Detect which cell encompasses the target text, then output its [x, y] center coordinate. 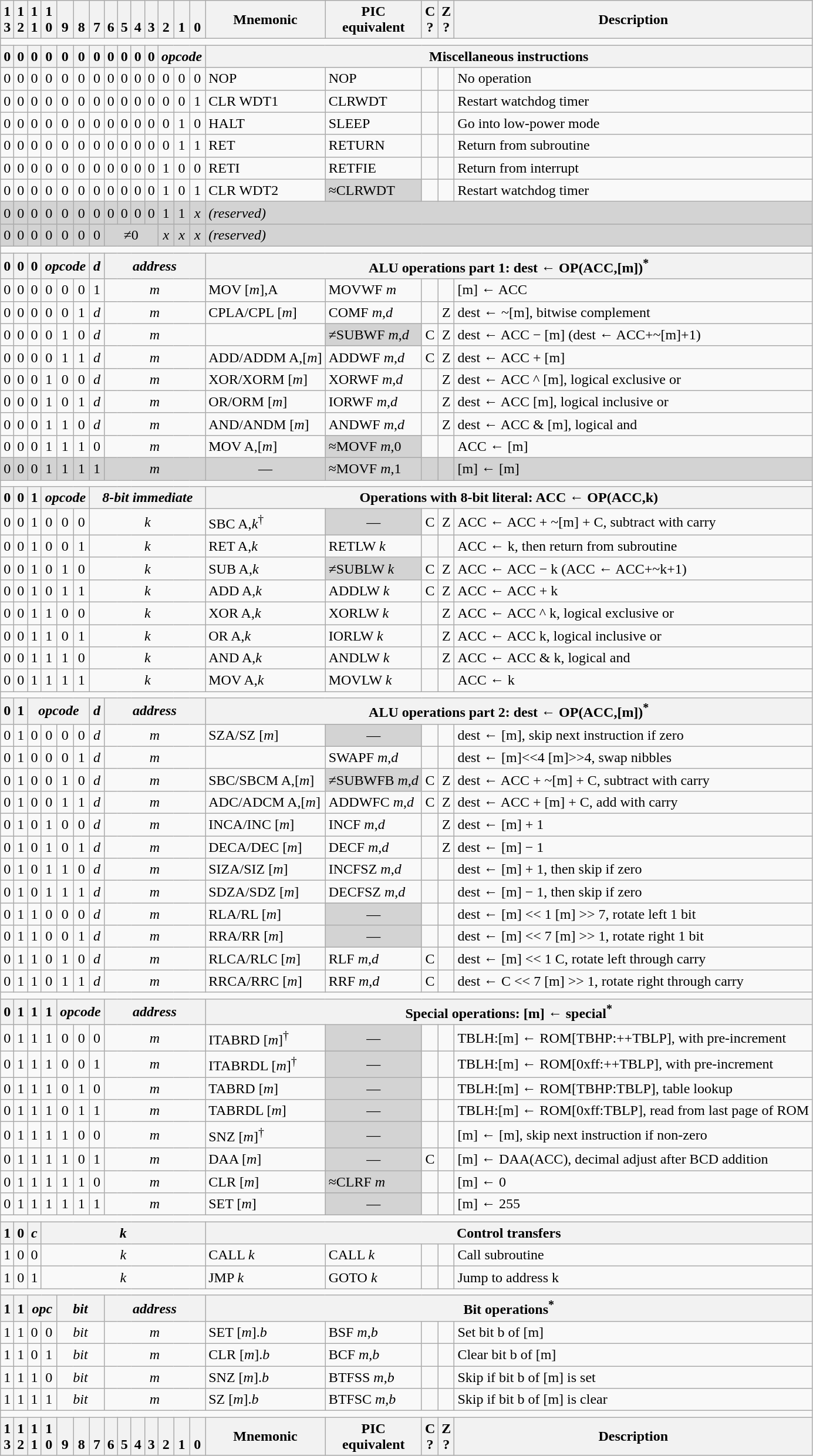
SIZA/SIZ [m] [265, 869]
Bit operations* [509, 1308]
Call subroutine [633, 1255]
SUB A,k [265, 568]
c [34, 1233]
ACC ← ACC + ~[m] + C, subtract with carry [633, 523]
SLEEP [373, 123]
[m] ← DAA(ACC), decimal adjust after BCD addition [633, 1160]
DAA [m] [265, 1160]
ACC ← ACC ^ k, logical exclusive or [633, 613]
XORLW k [373, 613]
RETLW k [373, 546]
RRA/RR [m] [265, 936]
DECA/DEC [m] [265, 847]
TBLH:[m] ← ROM[0xff:TBLP], read from last page of ROM [633, 1111]
RLF m,d [373, 959]
RLA/RL [m] [265, 914]
RET [265, 146]
SBC A,k† [265, 523]
[m] ← [m], skip next instruction if non-zero [633, 1135]
CLR WDT2 [265, 190]
RET A,k [265, 546]
BTFSC m,b [373, 1400]
Miscellaneous instructions [509, 56]
ADDLW k [373, 591]
Jump to address k [633, 1278]
ACC ← ACC & k, logical and [633, 658]
SZ [m].b [265, 1400]
DECF m,d [373, 847]
Go into low-power mode [633, 123]
ITABRD [m]† [265, 1038]
ADD A,k [265, 591]
Return from interrupt [633, 168]
XOR A,k [265, 613]
ACC ← k [633, 680]
INCF m,d [373, 825]
CLRWDT [373, 101]
[m] ← ACC [633, 290]
CLR WDT1 [265, 101]
TBLH:[m] ← ROM[0xff:++TBLP], with pre-increment [633, 1064]
dest ← ACC + ~[m] + C, subtract with carry [633, 780]
≈MOVF m,0 [373, 446]
RRCA/RRC [m] [265, 981]
ALU operations part 2: dest ← OP(ACC,[m])* [509, 712]
ITABRDL [m]† [265, 1064]
Clear bit b of [m] [633, 1355]
TABRDL [m] [265, 1111]
dest ← ACC + [m] + C, add with carry [633, 803]
ACC ← ACC − k (ACC ← ACC+~k+1) [633, 568]
opc [42, 1308]
ANDWF m,d [373, 424]
TABRD [m] [265, 1088]
RRF m,d [373, 981]
AND A,k [265, 658]
MOV A,k [265, 680]
ACC ← [m] [633, 446]
HALT [265, 123]
dest ← [m]<<4 [m]>>4, swap nibbles [633, 757]
BCF m,b [373, 1355]
CLR [m] [265, 1182]
SNZ [m].b [265, 1377]
≈CLRWDT [373, 190]
INCFSZ m,d [373, 869]
dest ← ACC [m], logical inclusive or [633, 402]
MOVWF m [373, 290]
dest ← ACC ^ [m], logical exclusive or [633, 379]
[m] ← 0 [633, 1182]
SET [m] [265, 1204]
dest ← [m] − 1 [633, 847]
No operation [633, 79]
SZA/SZ [m] [265, 735]
dest ← [m] + 1 [633, 825]
≠SUBWFB m,d [373, 780]
SNZ [m]† [265, 1135]
dest ← [m] << 1 [m] >> 7, rotate left 1 bit [633, 914]
IORWF m,d [373, 402]
OR/ORM [m] [265, 402]
CPLA/CPL [m] [265, 312]
SET [m].b [265, 1333]
RETFIE [373, 168]
MOVLW k [373, 680]
Operations with 8-bit literal: ACC ← OP(ACC,k) [509, 498]
TBLH:[m] ← ROM[TBHP:++TBLP], with pre-increment [633, 1038]
ALU operations part 1: dest ← OP(ACC,[m])* [509, 265]
8-bit immediate [148, 498]
ADD/ADDM A,[m] [265, 357]
≠SUBLW k [373, 568]
dest ← [m] − 1, then skip if zero [633, 892]
dest ← [m] << 7 [m] >> 1, rotate right 1 bit [633, 936]
Skip if bit b of [m] is set [633, 1377]
MOV A,[m] [265, 446]
Set bit b of [m] [633, 1333]
ADDWF m,d [373, 357]
RETI [265, 168]
dest ← ~[m], bitwise complement [633, 312]
ACC ← ACC k, logical inclusive or [633, 636]
≠SUBWF m,d [373, 335]
SDZA/SDZ [m] [265, 892]
≠0 [131, 235]
dest ← ACC − [m] (dest ← ACC+~[m]+1) [633, 335]
CLR [m].b [265, 1355]
OR A,k [265, 636]
JMP k [265, 1278]
SWAPF m,d [373, 757]
XORWF m,d [373, 379]
GOTO k [373, 1278]
ACC ← ACC + k [633, 591]
IORLW k [373, 636]
dest ← ACC + [m] [633, 357]
MOV [m],A [265, 290]
Special operations: [m] ← special* [509, 1012]
dest ← [m], skip next instruction if zero [633, 735]
[m] ← 255 [633, 1204]
Return from subroutine [633, 146]
ADDWFC m,d [373, 803]
ADC/ADCM A,[m] [265, 803]
Skip if bit b of [m] is clear [633, 1400]
COMF m,d [373, 312]
AND/ANDM [m] [265, 424]
INCA/INC [m] [265, 825]
dest ← [m] + 1, then skip if zero [633, 869]
≈MOVF m,1 [373, 469]
ANDLW k [373, 658]
dest ← ACC & [m], logical and [633, 424]
XOR/XORM [m] [265, 379]
Control transfers [509, 1233]
TBLH:[m] ← ROM[TBHP:TBLP], table lookup [633, 1088]
BSF m,b [373, 1333]
[m] ← [m] [633, 469]
ACC ← k, then return from subroutine [633, 546]
DECFSZ m,d [373, 892]
dest ← C << 7 [m] >> 1, rotate right through carry [633, 981]
≈CLRF m [373, 1182]
dest ← [m] << 1 C, rotate left through carry [633, 959]
RETURN [373, 146]
SBC/SBCM A,[m] [265, 780]
BTFSS m,b [373, 1377]
RLCA/RLC [m] [265, 959]
